Locate the cell with the specified text and output its (x, y) center coordinate. 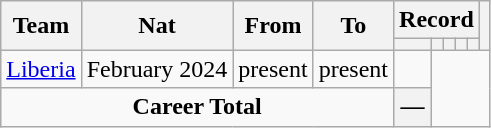
Team (41, 26)
Nat (157, 26)
February 2024 (157, 69)
To (353, 26)
Liberia (41, 69)
Career Total (198, 107)
Record (437, 20)
— (413, 107)
From (273, 26)
